For the text-containing cell, return its midpoint in (X, Y) coordinate format. 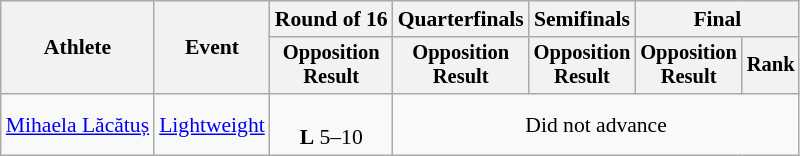
Athlete (78, 48)
L 5–10 (332, 124)
Lightweight (212, 124)
Semifinals (582, 19)
Event (212, 48)
Final (717, 19)
Did not advance (596, 124)
Rank (771, 66)
Quarterfinals (461, 19)
Round of 16 (332, 19)
Mihaela Lăcătuș (78, 124)
